Detect which cell encompasses the target text, then output its [X, Y] center coordinate. 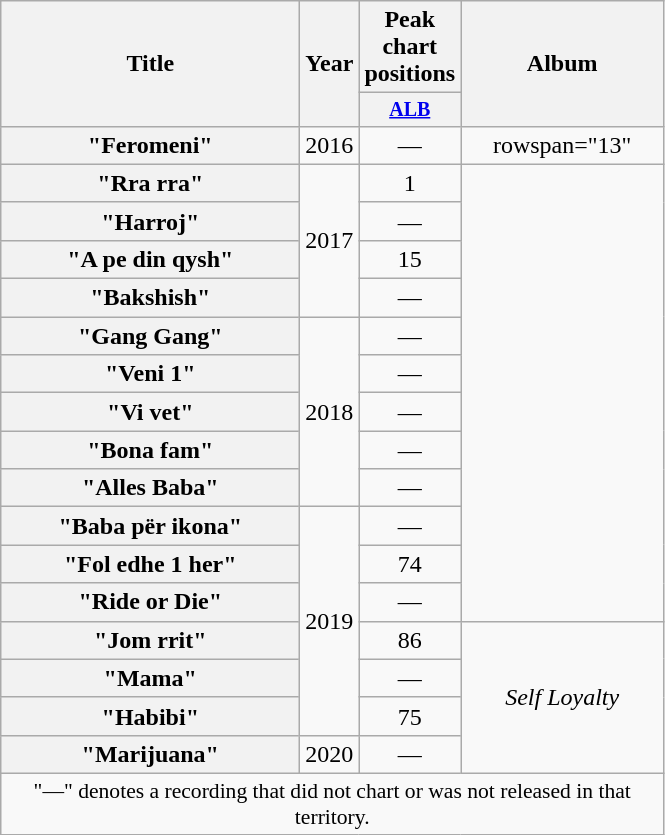
Year [330, 64]
rowspan="13" [562, 145]
"Alles Baba" [150, 488]
"Jom rrit" [150, 640]
"Mama" [150, 678]
"Rra rra" [150, 183]
Title [150, 64]
"Marijuana" [150, 754]
"Harroj" [150, 221]
86 [410, 640]
ALB [410, 110]
2016 [330, 145]
"Bakshish" [150, 298]
"Bona fam" [150, 450]
Peakchartpositions [410, 47]
"Veni 1" [150, 374]
"—" denotes a recording that did not chart or was not released in that territory. [332, 804]
2019 [330, 621]
"Vi vet" [150, 412]
"Gang Gang" [150, 336]
2020 [330, 754]
"A pe din qysh" [150, 259]
2017 [330, 240]
Album [562, 64]
"Feromeni" [150, 145]
"Baba për ikona" [150, 526]
2018 [330, 412]
74 [410, 564]
"Habibi" [150, 716]
"Fol edhe 1 her" [150, 564]
15 [410, 259]
"Ride or Die" [150, 602]
1 [410, 183]
75 [410, 716]
Self Loyalty [562, 697]
